Determine the (X, Y) coordinate at the center of the cell enclosing the given text.  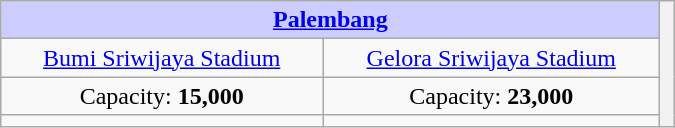
Palembang (330, 20)
Gelora Sriwijaya Stadium (492, 58)
Capacity: 23,000 (492, 96)
Bumi Sriwijaya Stadium (162, 58)
Capacity: 15,000 (162, 96)
